Output the (x, y) coordinate of the center of the cell containing the given text.  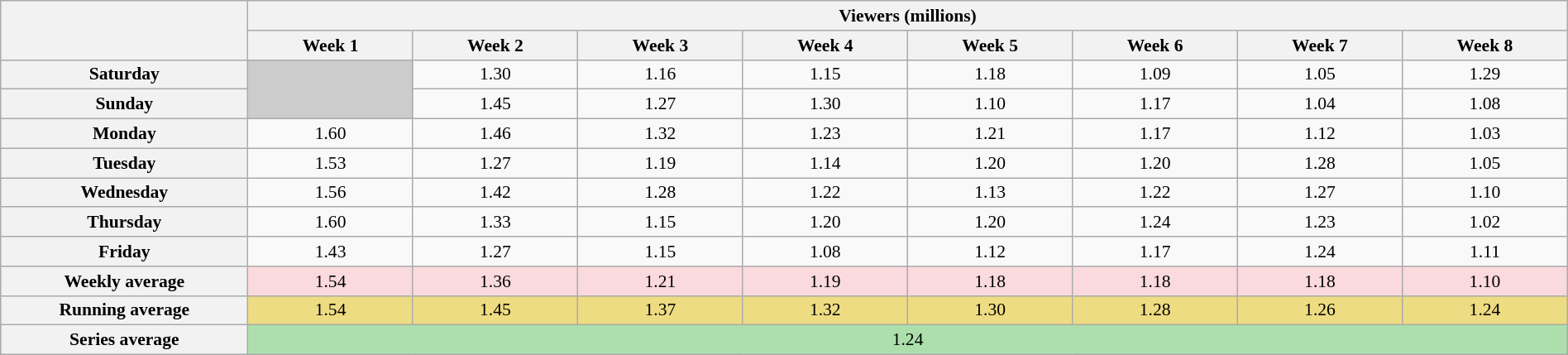
1.02 (1485, 223)
Tuesday (124, 163)
Week 3 (660, 46)
Sunday (124, 104)
1.42 (495, 193)
Week 2 (495, 46)
1.16 (660, 74)
Friday (124, 252)
Week 8 (1485, 46)
1.26 (1320, 310)
Weekly average (124, 281)
1.46 (495, 134)
Running average (124, 310)
Wednesday (124, 193)
Week 6 (1154, 46)
Week 7 (1320, 46)
1.29 (1485, 74)
1.33 (495, 223)
Thursday (124, 223)
1.14 (825, 163)
1.04 (1320, 104)
1.09 (1154, 74)
1.43 (331, 252)
1.37 (660, 310)
Viewers (millions) (908, 16)
1.53 (331, 163)
1.03 (1485, 134)
Week 1 (331, 46)
1.11 (1485, 252)
Series average (124, 340)
1.13 (989, 193)
1.56 (331, 193)
Week 4 (825, 46)
1.36 (495, 281)
Monday (124, 134)
Week 5 (989, 46)
Saturday (124, 74)
